Find where the given text appears and provide that cell's center as (X, Y) coordinate. 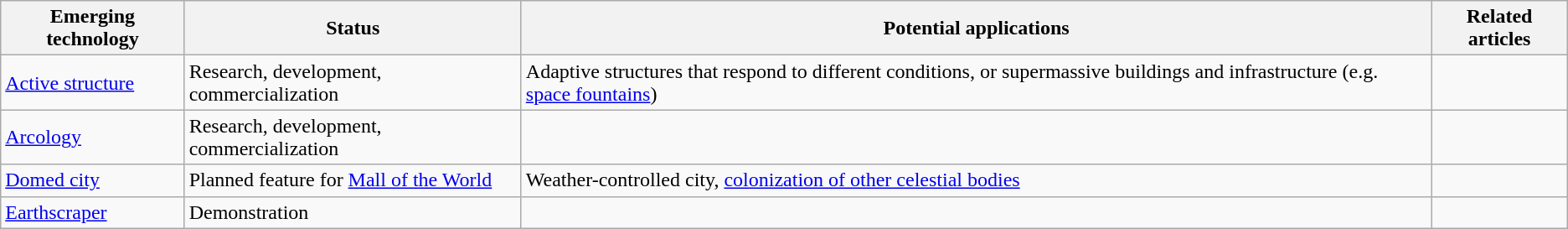
Emerging technology (92, 29)
Domed city (92, 180)
Related articles (1499, 29)
Weather-controlled city, colonization of other celestial bodies (977, 180)
Demonstration (353, 212)
Adaptive structures that respond to different conditions, or supermassive buildings and infrastructure (e.g. space fountains) (977, 82)
Earthscraper (92, 212)
Active structure (92, 82)
Planned feature for Mall of the World (353, 180)
Arcology (92, 138)
Potential applications (977, 29)
Status (353, 29)
